Locate the cell with the specified text and output its [x, y] center coordinate. 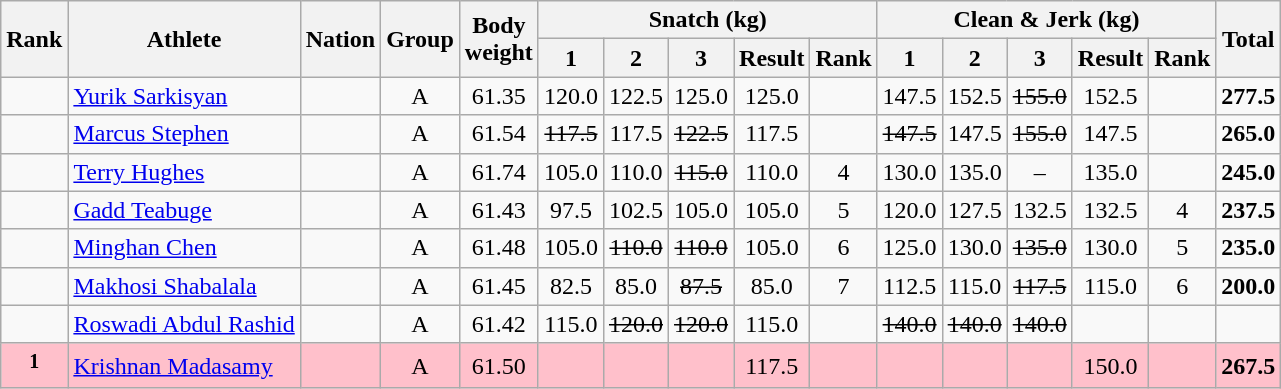
61.43 [498, 210]
87.5 [702, 286]
97.5 [570, 210]
61.48 [498, 248]
Snatch (kg) [708, 20]
237.5 [1248, 210]
– [1040, 172]
61.42 [498, 324]
Minghan Chen [184, 248]
127.5 [974, 210]
61.50 [498, 366]
Athlete [184, 39]
Bodyweight [498, 39]
200.0 [1248, 286]
Nation [340, 39]
Makhosi Shabalala [184, 286]
Yurik Sarkisyan [184, 96]
61.54 [498, 134]
112.5 [910, 286]
Total [1248, 39]
7 [844, 286]
265.0 [1248, 134]
102.5 [636, 210]
Marcus Stephen [184, 134]
245.0 [1248, 172]
235.0 [1248, 248]
Roswadi Abdul Rashid [184, 324]
150.0 [1110, 366]
Terry Hughes [184, 172]
Clean & Jerk (kg) [1046, 20]
277.5 [1248, 96]
Krishnan Madasamy [184, 366]
Group [420, 39]
61.35 [498, 96]
61.74 [498, 172]
267.5 [1248, 366]
Gadd Teabuge [184, 210]
82.5 [570, 286]
61.45 [498, 286]
